Locate the cell with the specified text and output its [x, y] center coordinate. 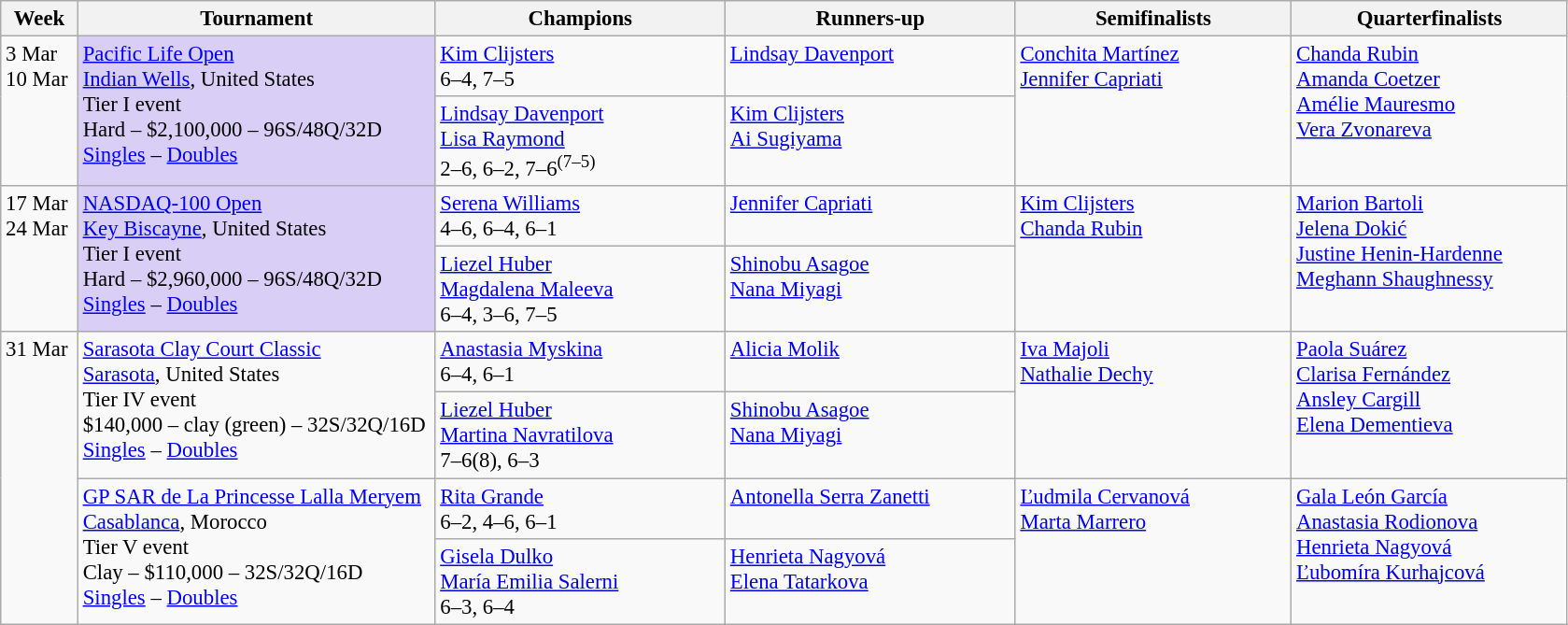
NASDAQ-100 Open Key Biscayne, United States Tier I event Hard – $2,960,000 – 96S/48Q/32DSingles – Doubles [256, 259]
Chanda Rubin Amanda Coetzer Amélie Mauresmo Vera Zvonareva [1430, 112]
Alicia Molik [870, 362]
Marion Bartoli Jelena Dokić Justine Henin-Hardenne Meghann Shaughnessy [1430, 259]
Serena Williams 4–6, 6–4, 6–1 [581, 217]
Gala León García Anastasia Rodionova Henrieta Nagyová Ľubomíra Kurhajcová [1430, 551]
Antonella Serra Zanetti [870, 508]
Ľudmila Cervanová Marta Marrero [1153, 551]
3 Mar10 Mar [39, 112]
Gisela Dulko María Emilia Salerni6–3, 6–4 [581, 581]
Semifinalists [1153, 19]
Sarasota Clay Court Classic Sarasota, United States Tier IV event $140,000 – clay (green) – 32S/32Q/16DSingles – Doubles [256, 405]
Conchita Martínez Jennifer Capriati [1153, 112]
Runners-up [870, 19]
Kim Clijsters Ai Sugiyama [870, 141]
Tournament [256, 19]
Kim Clijsters Chanda Rubin [1153, 259]
17 Mar24 Mar [39, 259]
Iva Majoli Nathalie Dechy [1153, 405]
Champions [581, 19]
31 Mar [39, 478]
Pacific Life Open Indian Wells, United States Tier I event Hard – $2,100,000 – 96S/48Q/32DSingles – Doubles [256, 112]
Kim Clijsters 6–4, 7–5 [581, 67]
Lindsay Davenport Lisa Raymond2–6, 6–2, 7–6(7–5) [581, 141]
Lindsay Davenport [870, 67]
Henrieta Nagyová Elena Tatarkova [870, 581]
Quarterfinalists [1430, 19]
Week [39, 19]
Paola Suárez Clarisa Fernández Ansley Cargill Elena Dementieva [1430, 405]
Jennifer Capriati [870, 217]
Liezel Huber Martina Navratilova7–6(8), 6–3 [581, 435]
Anastasia Myskina 6–4, 6–1 [581, 362]
Rita Grande 6–2, 4–6, 6–1 [581, 508]
Liezel Huber Magdalena Maleeva6–4, 3–6, 7–5 [581, 290]
GP SAR de La Princesse Lalla Meryem Casablanca, Morocco Tier V event Clay – $110,000 – 32S/32Q/16DSingles – Doubles [256, 551]
